Locate the cell with the specified text and output its (x, y) center coordinate. 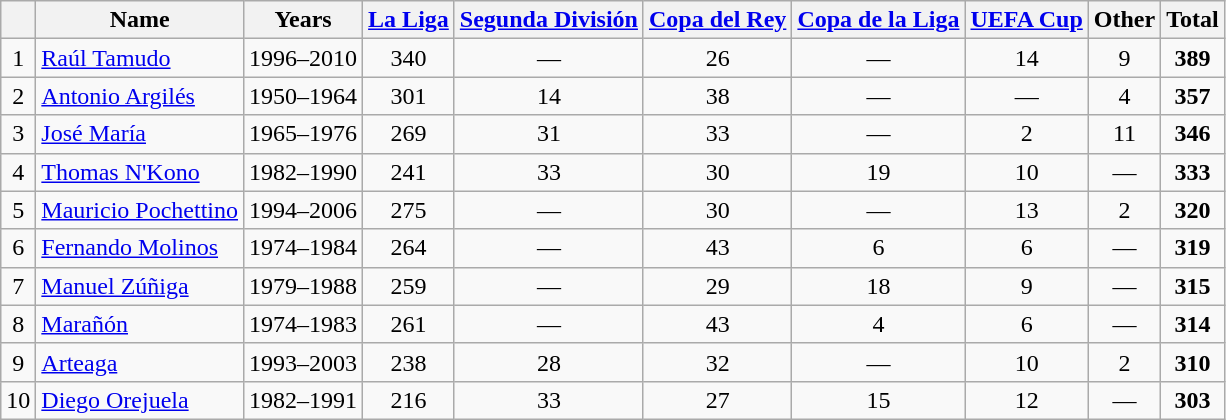
275 (409, 210)
259 (409, 286)
11 (1124, 134)
314 (1193, 324)
José María (140, 134)
1965–1976 (304, 134)
1979–1988 (304, 286)
12 (1026, 400)
1974–1984 (304, 248)
38 (717, 96)
Marañón (140, 324)
Total (1193, 20)
357 (1193, 96)
18 (878, 286)
Copa del Rey (717, 20)
315 (1193, 286)
26 (717, 58)
261 (409, 324)
Segunda División (548, 20)
Antonio Argilés (140, 96)
5 (18, 210)
1994–2006 (304, 210)
Diego Orejuela (140, 400)
La Liga (409, 20)
32 (717, 362)
Years (304, 20)
320 (1193, 210)
15 (878, 400)
Arteaga (140, 362)
1974–1983 (304, 324)
310 (1193, 362)
269 (409, 134)
Thomas N'Kono (140, 172)
1982–1990 (304, 172)
216 (409, 400)
Copa de la Liga (878, 20)
19 (878, 172)
1 (18, 58)
7 (18, 286)
301 (409, 96)
UEFA Cup (1026, 20)
238 (409, 362)
31 (548, 134)
Raúl Tamudo (140, 58)
27 (717, 400)
333 (1193, 172)
29 (717, 286)
Other (1124, 20)
1993–2003 (304, 362)
3 (18, 134)
303 (1193, 400)
1950–1964 (304, 96)
1996–2010 (304, 58)
389 (1193, 58)
28 (548, 362)
319 (1193, 248)
13 (1026, 210)
340 (409, 58)
Manuel Zúñiga (140, 286)
8 (18, 324)
264 (409, 248)
Mauricio Pochettino (140, 210)
Fernando Molinos (140, 248)
346 (1193, 134)
Name (140, 20)
1982–1991 (304, 400)
241 (409, 172)
